Output the [x, y] coordinate of the center of the cell containing the given text.  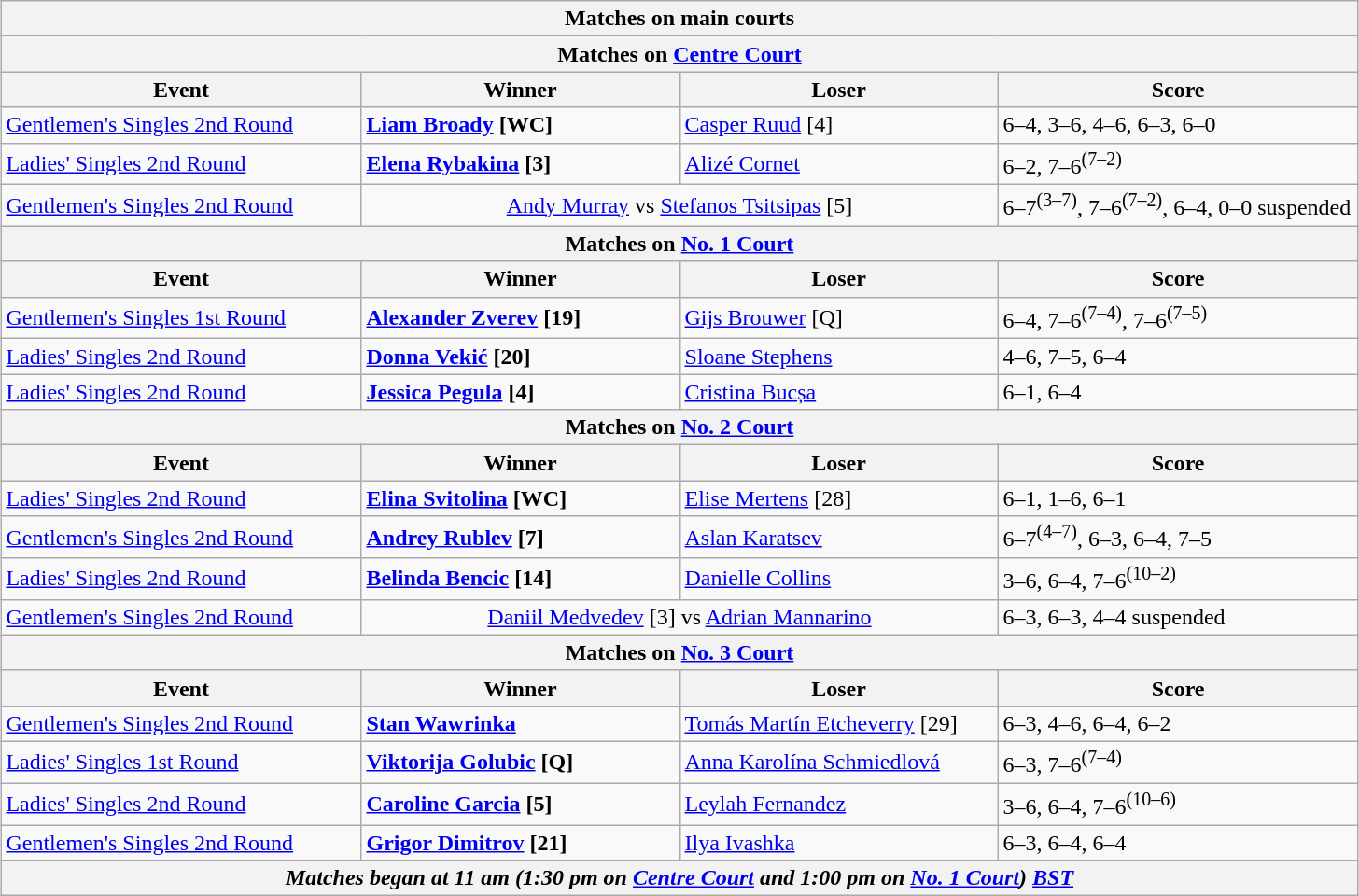
Leylah Fernandez [838, 805]
Matches on Centre Court [679, 54]
Matches on No. 2 Court [679, 427]
Caroline Garcia [5] [521, 805]
6–3, 6–3, 4–4 suspended [1178, 617]
Daniil Medvedev [3] vs Adrian Mannarino [679, 617]
6–3, 4–6, 6–4, 6–2 [1178, 723]
Ladies' Singles 1st Round [181, 762]
Danielle Collins [838, 579]
Matches on main courts [679, 19]
6–3, 7–6(7–4) [1178, 762]
Alexander Zverev [19] [521, 317]
Grigor Dimitrov [21] [521, 843]
Belinda Bencic [14] [521, 579]
Donna Vekić [20] [521, 357]
Elena Rybakina [3] [521, 164]
Tomás Martín Etcheverry [29] [838, 723]
Jessica Pegula [4] [521, 392]
6–4, 7–6(7–4), 7–6(7–5) [1178, 317]
Gijs Brouwer [Q] [838, 317]
6–4, 3–6, 4–6, 6–3, 6–0 [1178, 125]
Anna Karolína Schmiedlová [838, 762]
4–6, 7–5, 6–4 [1178, 357]
Sloane Stephens [838, 357]
3–6, 6–4, 7–6(10–2) [1178, 579]
Ilya Ivashka [838, 843]
Matches on No. 1 Court [679, 244]
Casper Ruud [4] [838, 125]
Gentlemen's Singles 1st Round [181, 317]
6–7(3–7), 7–6(7–2), 6–4, 0–0 suspended [1178, 205]
Liam Broady [WC] [521, 125]
6–2, 7–6(7–2) [1178, 164]
Viktorija Golubic [Q] [521, 762]
Stan Wawrinka [521, 723]
6–1, 1–6, 6–1 [1178, 498]
Alizé Cornet [838, 164]
Elise Mertens [28] [838, 498]
Cristina Bucșa [838, 392]
Andy Murray vs Stefanos Tsitsipas [5] [679, 205]
6–7(4–7), 6–3, 6–4, 7–5 [1178, 538]
Matches on No. 3 Court [679, 652]
Elina Svitolina [WC] [521, 498]
Andrey Rublev [7] [521, 538]
3–6, 6–4, 7–6(10–6) [1178, 805]
6–3, 6–4, 6–4 [1178, 843]
6–1, 6–4 [1178, 392]
Aslan Karatsev [838, 538]
Matches began at 11 am (1:30 pm on Centre Court and 1:00 pm on No. 1 Court) BST [679, 878]
